Determine the [X, Y] coordinate at the center of the cell enclosing the given text.  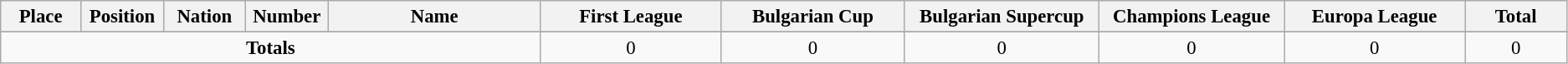
Position [122, 17]
Place [41, 17]
Total [1516, 17]
Europa League [1375, 17]
Nation [205, 17]
Name [435, 17]
Bulgarian Cup [813, 17]
First League [631, 17]
Totals [271, 48]
Bulgarian Supercup [1002, 17]
Number [286, 17]
Champions League [1191, 17]
